Return the [X, Y] coordinate for the center point of the cell that contains the specified text.  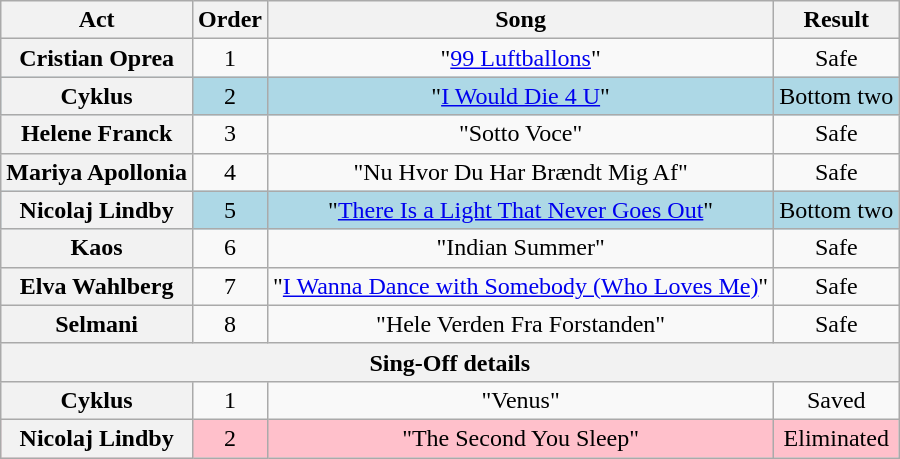
"Hele Verden Fra Forstanden" [521, 324]
Elva Wahlberg [97, 286]
5 [230, 210]
4 [230, 172]
3 [230, 134]
Helene Franck [97, 134]
"I Would Die 4 U" [521, 96]
Sing-Off details [450, 362]
"I Wanna Dance with Somebody (Who Loves Me)" [521, 286]
8 [230, 324]
Cristian Oprea [97, 58]
Song [521, 20]
"Indian Summer" [521, 248]
Order [230, 20]
Kaos [97, 248]
"Venus" [521, 400]
"99 Luftballons" [521, 58]
Act [97, 20]
"The Second You Sleep" [521, 438]
Mariya Apollonia [97, 172]
Selmani [97, 324]
"There Is a Light That Never Goes Out" [521, 210]
"Nu Hvor Du Har Brændt Mig Af" [521, 172]
Eliminated [836, 438]
Result [836, 20]
Saved [836, 400]
6 [230, 248]
"Sotto Voce" [521, 134]
7 [230, 286]
